Detect which cell encompasses the target text, then output its (x, y) center coordinate. 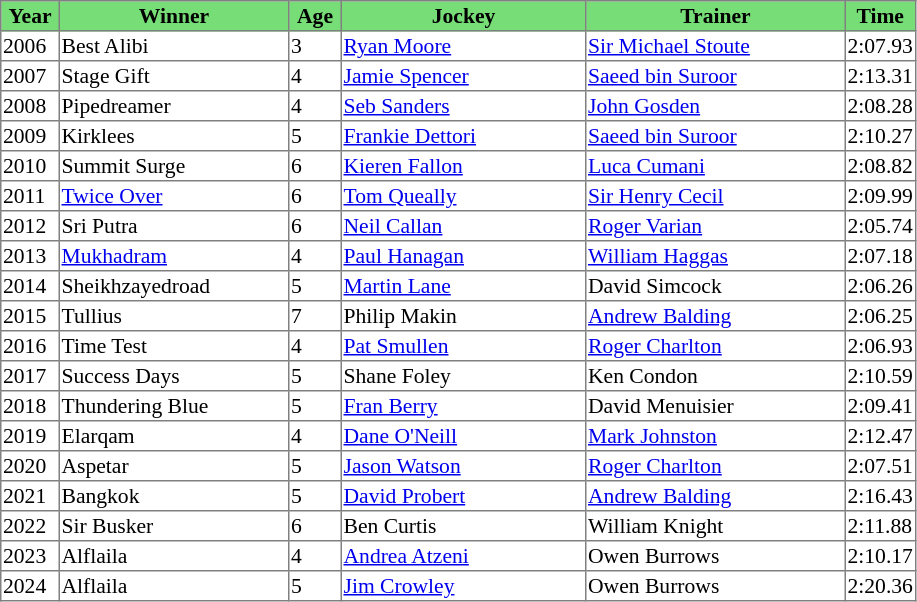
2014 (30, 286)
2006 (30, 46)
Age (315, 16)
Sir Michael Stoute (716, 46)
David Probert (463, 496)
John Gosden (716, 106)
2021 (30, 496)
William Knight (716, 526)
2016 (30, 346)
Andrea Atzeni (463, 556)
2:06.93 (880, 346)
2:11.88 (880, 526)
Sheikhzayedroad (174, 286)
2024 (30, 586)
2:07.93 (880, 46)
Bangkok (174, 496)
Jason Watson (463, 466)
Martin Lane (463, 286)
Sir Henry Cecil (716, 196)
Ryan Moore (463, 46)
Tom Queally (463, 196)
2017 (30, 376)
Pat Smullen (463, 346)
Neil Callan (463, 226)
2012 (30, 226)
Fran Berry (463, 406)
3 (315, 46)
David Menuisier (716, 406)
Thundering Blue (174, 406)
2007 (30, 76)
Luca Cumani (716, 166)
2:10.17 (880, 556)
Seb Sanders (463, 106)
2015 (30, 316)
Summit Surge (174, 166)
Twice Over (174, 196)
2:08.28 (880, 106)
Ken Condon (716, 376)
Jockey (463, 16)
William Haggas (716, 256)
2:10.27 (880, 136)
2011 (30, 196)
2019 (30, 436)
2023 (30, 556)
2:20.36 (880, 586)
2:07.51 (880, 466)
Philip Makin (463, 316)
Tullius (174, 316)
2013 (30, 256)
2:13.31 (880, 76)
Year (30, 16)
2:06.26 (880, 286)
2010 (30, 166)
Ben Curtis (463, 526)
2:05.74 (880, 226)
Paul Hanagan (463, 256)
2020 (30, 466)
Kieren Fallon (463, 166)
Dane O'Neill (463, 436)
2018 (30, 406)
Pipedreamer (174, 106)
David Simcock (716, 286)
Kirklees (174, 136)
Frankie Dettori (463, 136)
Mukhadram (174, 256)
2:10.59 (880, 376)
Stage Gift (174, 76)
2:08.82 (880, 166)
Trainer (716, 16)
2:06.25 (880, 316)
Sir Busker (174, 526)
Best Alibi (174, 46)
2:07.18 (880, 256)
Time (880, 16)
Jim Crowley (463, 586)
Elarqam (174, 436)
Mark Johnston (716, 436)
2:16.43 (880, 496)
Success Days (174, 376)
Shane Foley (463, 376)
2:09.99 (880, 196)
2:09.41 (880, 406)
2008 (30, 106)
Jamie Spencer (463, 76)
Time Test (174, 346)
Sri Putra (174, 226)
Roger Varian (716, 226)
2022 (30, 526)
7 (315, 316)
Winner (174, 16)
2:12.47 (880, 436)
Aspetar (174, 466)
2009 (30, 136)
